Capture the cell that displays the provided text and extract its (X, Y) central coordinate. 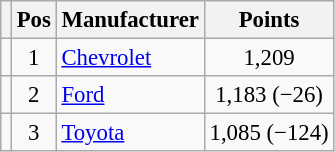
Pos (34, 20)
1 (34, 58)
3 (34, 133)
1,085 (−124) (269, 133)
Chevrolet (130, 58)
2 (34, 95)
Points (269, 20)
1,183 (−26) (269, 95)
Toyota (130, 133)
Manufacturer (130, 20)
1,209 (269, 58)
Ford (130, 95)
